Determine the [X, Y] coordinate at the center of the cell enclosing the given text.  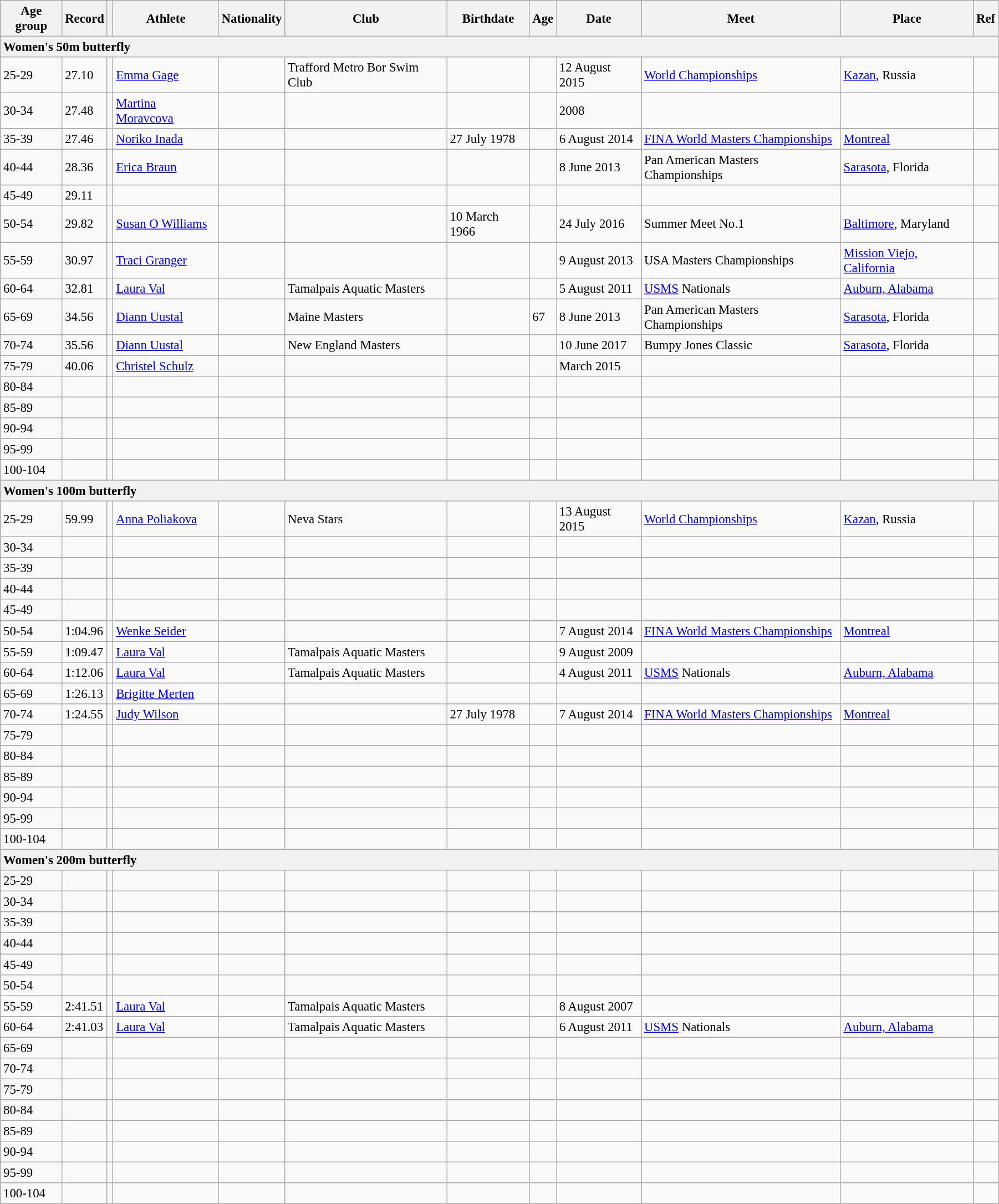
35.56 [84, 345]
4 August 2011 [599, 672]
1:26.13 [84, 693]
29.82 [84, 224]
13 August 2015 [599, 519]
Meet [741, 19]
Birthdate [488, 19]
12 August 2015 [599, 75]
USA Masters Championships [741, 261]
2:41.03 [84, 1027]
Wenke Seider [166, 631]
Age [543, 19]
Martina Moravcova [166, 111]
Nationality [252, 19]
Christel Schulz [166, 366]
67 [543, 317]
27.46 [84, 139]
Athlete [166, 19]
10 March 1966 [488, 224]
59.99 [84, 519]
10 June 2017 [599, 345]
Brigitte Merten [166, 693]
Susan O Williams [166, 224]
27.10 [84, 75]
1:04.96 [84, 631]
Trafford Metro Bor Swim Club [366, 75]
1:12.06 [84, 672]
Date [599, 19]
34.56 [84, 317]
6 August 2014 [599, 139]
1:24.55 [84, 715]
8 August 2007 [599, 1006]
24 July 2016 [599, 224]
29.11 [84, 196]
Traci Granger [166, 261]
2:41.51 [84, 1006]
Ref [986, 19]
Baltimore, Maryland [907, 224]
Age group [31, 19]
Judy Wilson [166, 715]
1:09.47 [84, 652]
2008 [599, 111]
40.06 [84, 366]
Anna Poliakova [166, 519]
Mission Viejo, California [907, 261]
Maine Masters [366, 317]
9 August 2009 [599, 652]
28.36 [84, 167]
Women's 200m butterfly [499, 860]
Women's 50m butterfly [499, 47]
Bumpy Jones Classic [741, 345]
5 August 2011 [599, 288]
New England Masters [366, 345]
Erica Braun [166, 167]
Noriko Inada [166, 139]
Summer Meet No.1 [741, 224]
Club [366, 19]
March 2015 [599, 366]
Place [907, 19]
9 August 2013 [599, 261]
Women's 100m butterfly [499, 491]
Record [84, 19]
Emma Gage [166, 75]
27.48 [84, 111]
30.97 [84, 261]
32.81 [84, 288]
Neva Stars [366, 519]
6 August 2011 [599, 1027]
